Determine the [x, y] coordinate at the center of the cell enclosing the given text.  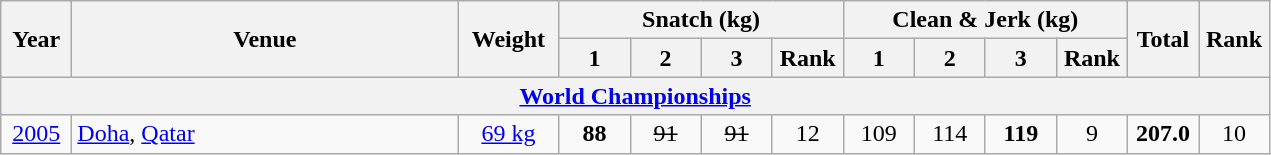
9 [1092, 134]
Total [1162, 39]
10 [1234, 134]
Doha, Qatar [265, 134]
World Championships [636, 96]
Clean & Jerk (kg) [985, 20]
119 [1020, 134]
2005 [36, 134]
Weight [508, 39]
114 [950, 134]
Venue [265, 39]
12 [808, 134]
109 [878, 134]
69 kg [508, 134]
88 [594, 134]
207.0 [1162, 134]
Year [36, 39]
Snatch (kg) [701, 20]
